Extract the [x, y] coordinate from the center of the cell holding the provided text.  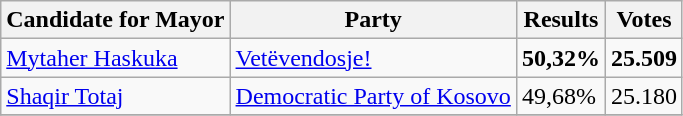
Democratic Party of Kosovo [373, 96]
Votes [644, 20]
Results [560, 20]
25.509 [644, 58]
50,32% [560, 58]
Mytaher Haskuka [116, 58]
Party [373, 20]
25.180 [644, 96]
Vetëvendosje! [373, 58]
Candidate for Mayor [116, 20]
49,68% [560, 96]
Shaqir Totaj [116, 96]
